Determine the [X, Y] coordinate at the center of the cell enclosing the given text.  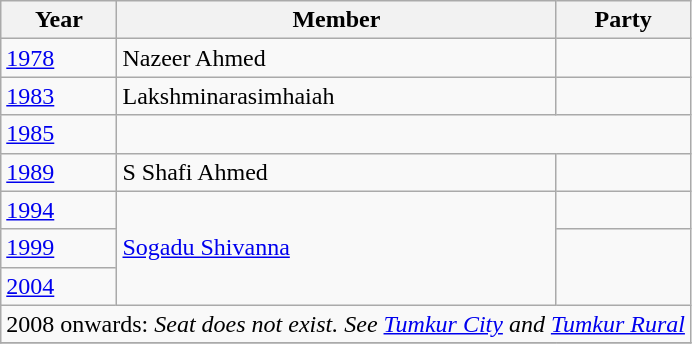
1978 [59, 58]
1994 [59, 210]
1985 [59, 134]
S Shafi Ahmed [336, 172]
Nazeer Ahmed [336, 58]
1983 [59, 96]
Sogadu Shivanna [336, 248]
Lakshminarasimhaiah [336, 96]
Member [336, 20]
Year [59, 20]
2008 onwards: Seat does not exist. See Tumkur City and Tumkur Rural [346, 324]
1999 [59, 248]
2004 [59, 286]
Party [624, 20]
1989 [59, 172]
